Identify which cell holds the provided text, then report its (x, y) central coordinate. 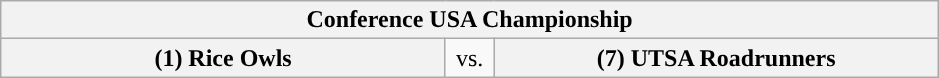
Conference USA Championship (470, 20)
vs. (470, 58)
(1) Rice Owls (224, 58)
(7) UTSA Roadrunners (716, 58)
